Pinpoint the cell where the given text exists, returning its (X, Y) midpoint coordinate. 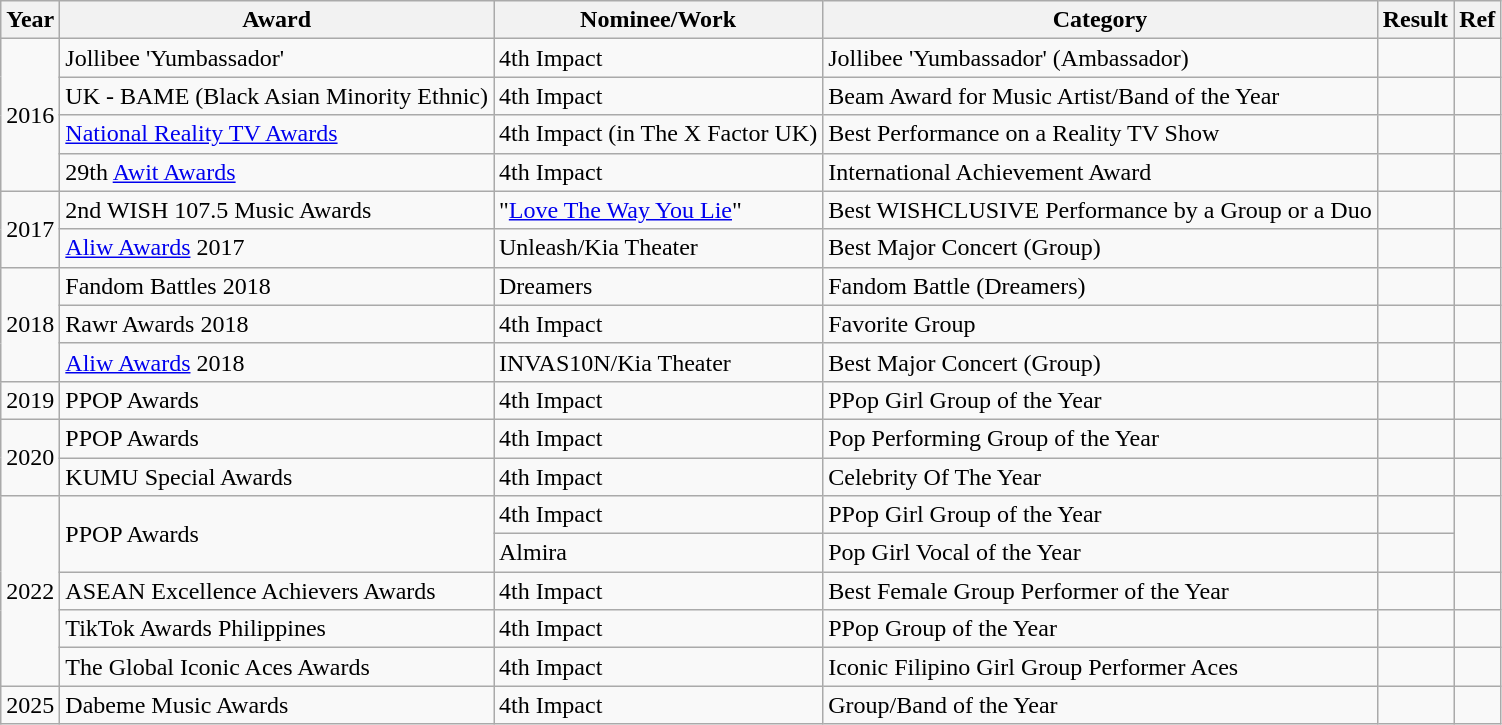
Best WISHCLUSIVE Performance by a Group or a Duo (1100, 210)
2nd WISH 107.5 Music Awards (277, 210)
Best Female Group Performer of the Year (1100, 591)
Pop Girl Vocal of the Year (1100, 553)
Unleash/Kia Theater (658, 248)
Jollibee 'Yumbassador' (277, 58)
Result (1415, 20)
Pop Performing Group of the Year (1100, 438)
Favorite Group (1100, 324)
"Love The Way You Lie" (658, 210)
ASEAN Excellence Achievers Awards (277, 591)
2022 (30, 591)
2017 (30, 229)
International Achievement Award (1100, 172)
Celebrity Of The Year (1100, 477)
Aliw Awards 2017 (277, 248)
Jollibee 'Yumbassador' (Ambassador) (1100, 58)
The Global Iconic Aces Awards (277, 667)
Dabeme Music Awards (277, 705)
Best Performance on a Reality TV Show (1100, 134)
PPop Group of the Year (1100, 629)
Category (1100, 20)
Group/Band of the Year (1100, 705)
2019 (30, 400)
2018 (30, 324)
Rawr Awards 2018 (277, 324)
4th Impact (in The X Factor UK) (658, 134)
Year (30, 20)
KUMU Special Awards (277, 477)
TikTok Awards Philippines (277, 629)
2016 (30, 115)
Nominee/Work (658, 20)
2020 (30, 457)
29th Awit Awards (277, 172)
Beam Award for Music Artist/Band of the Year (1100, 96)
Iconic Filipino Girl Group Performer Aces (1100, 667)
UK - BAME (Black Asian Minority Ethnic) (277, 96)
Ref (1478, 20)
Aliw Awards 2018 (277, 362)
Almira (658, 553)
National Reality TV Awards (277, 134)
Fandom Battle (Dreamers) (1100, 286)
2025 (30, 705)
Dreamers (658, 286)
Fandom Battles 2018 (277, 286)
INVAS10N/Kia Theater (658, 362)
Award (277, 20)
